Provide the [X, Y] coordinate of the cell's center where the given text is located.  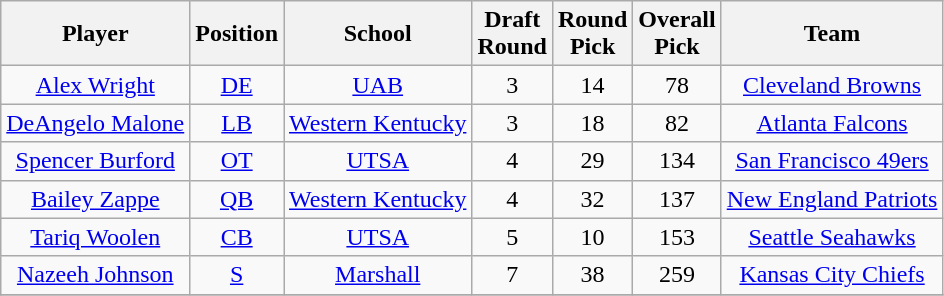
14 [592, 85]
CB [237, 237]
10 [592, 237]
18 [592, 123]
Bailey Zappe [96, 199]
Atlanta Falcons [832, 123]
7 [512, 275]
Team [832, 34]
259 [677, 275]
137 [677, 199]
78 [677, 85]
QB [237, 199]
School [378, 34]
Tariq Woolen [96, 237]
38 [592, 275]
Marshall [378, 275]
DraftRound [512, 34]
Alex Wright [96, 85]
OverallPick [677, 34]
Player [96, 34]
UAB [378, 85]
DE [237, 85]
LB [237, 123]
134 [677, 161]
153 [677, 237]
New England Patriots [832, 199]
29 [592, 161]
OT [237, 161]
5 [512, 237]
S [237, 275]
Cleveland Browns [832, 85]
San Francisco 49ers [832, 161]
Kansas City Chiefs [832, 275]
Nazeeh Johnson [96, 275]
DeAngelo Malone [96, 123]
Position [237, 34]
82 [677, 123]
Spencer Burford [96, 161]
32 [592, 199]
RoundPick [592, 34]
Seattle Seahawks [832, 237]
